Determine the (x, y) coordinate at the center of the cell enclosing the given text.  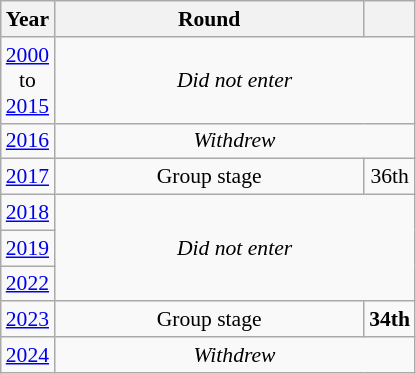
34th (390, 320)
2022 (28, 284)
2016 (28, 141)
2018 (28, 213)
Year (28, 19)
36th (390, 177)
2017 (28, 177)
Round (209, 19)
2019 (28, 248)
2023 (28, 320)
2000to2015 (28, 80)
2024 (28, 355)
